Capture the cell that displays the provided text and extract its (X, Y) central coordinate. 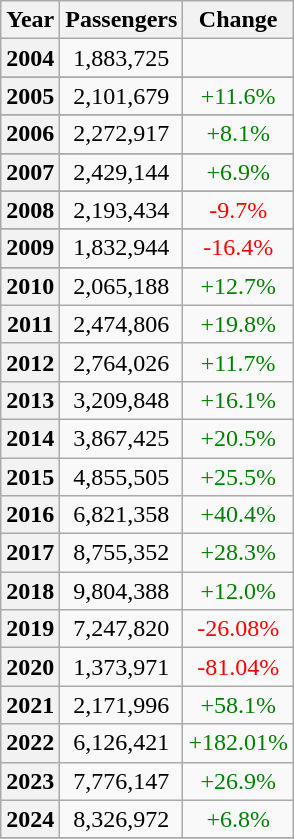
2008 (30, 210)
2018 (30, 591)
3,209,848 (122, 400)
2024 (30, 819)
2,429,144 (122, 172)
1,883,725 (122, 58)
2020 (30, 667)
2,171,996 (122, 705)
Year (30, 20)
2004 (30, 58)
2019 (30, 629)
3,867,425 (122, 438)
1,373,971 (122, 667)
Change (238, 20)
-26.08% (238, 629)
+26.9% (238, 781)
+182.01% (238, 743)
+6.9% (238, 172)
+6.8% (238, 819)
2,474,806 (122, 324)
+28.3% (238, 553)
1,832,944 (122, 248)
2009 (30, 248)
2012 (30, 362)
+12.7% (238, 286)
+11.6% (238, 96)
+40.4% (238, 515)
-81.04% (238, 667)
2022 (30, 743)
-9.7% (238, 210)
2013 (30, 400)
2015 (30, 477)
8,326,972 (122, 819)
7,247,820 (122, 629)
+19.8% (238, 324)
2007 (30, 172)
+25.5% (238, 477)
6,821,358 (122, 515)
2023 (30, 781)
+58.1% (238, 705)
2016 (30, 515)
4,855,505 (122, 477)
7,776,147 (122, 781)
2,065,188 (122, 286)
+12.0% (238, 591)
2014 (30, 438)
2021 (30, 705)
9,804,388 (122, 591)
2010 (30, 286)
2,101,679 (122, 96)
+11.7% (238, 362)
+8.1% (238, 134)
+16.1% (238, 400)
-16.4% (238, 248)
2005 (30, 96)
2011 (30, 324)
Passengers (122, 20)
2,272,917 (122, 134)
6,126,421 (122, 743)
2017 (30, 553)
2,193,434 (122, 210)
+20.5% (238, 438)
2006 (30, 134)
2,764,026 (122, 362)
8,755,352 (122, 553)
